Scan for the cell matching the given text and deliver its (X, Y) coordinate at center. 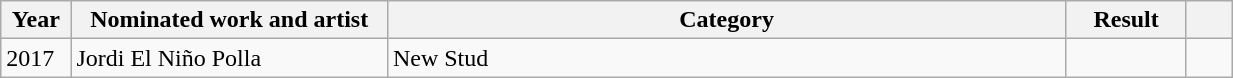
Jordi El Niño Polla (230, 58)
Nominated work and artist (230, 20)
2017 (36, 58)
New Stud (726, 58)
Year (36, 20)
Result (1126, 20)
Category (726, 20)
